Identify which cell holds the provided text, then report its (X, Y) central coordinate. 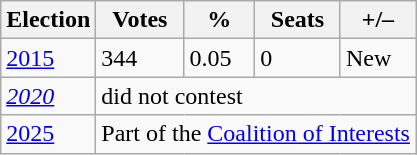
% (220, 20)
2025 (48, 134)
0 (298, 58)
Part of the Coalition of Interests (256, 134)
Seats (298, 20)
Votes (140, 20)
New (378, 58)
2015 (48, 58)
Election (48, 20)
2020 (48, 96)
0.05 (220, 58)
did not contest (256, 96)
+/– (378, 20)
344 (140, 58)
